Provide the (x, y) coordinate of the cell's center where the given text is located.  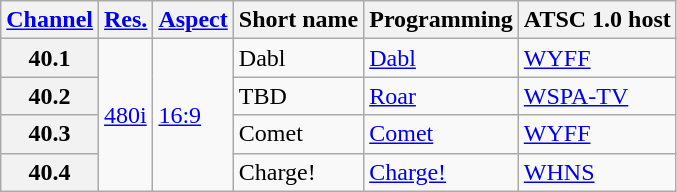
TBD (298, 96)
Programming (442, 20)
16:9 (193, 115)
Channel (50, 20)
Res. (126, 20)
480i (126, 115)
WHNS (597, 172)
40.1 (50, 58)
Short name (298, 20)
40.2 (50, 96)
WSPA-TV (597, 96)
Roar (442, 96)
Aspect (193, 20)
ATSC 1.0 host (597, 20)
40.4 (50, 172)
40.3 (50, 134)
